Output the (x, y) coordinate of the center of the cell containing the given text.  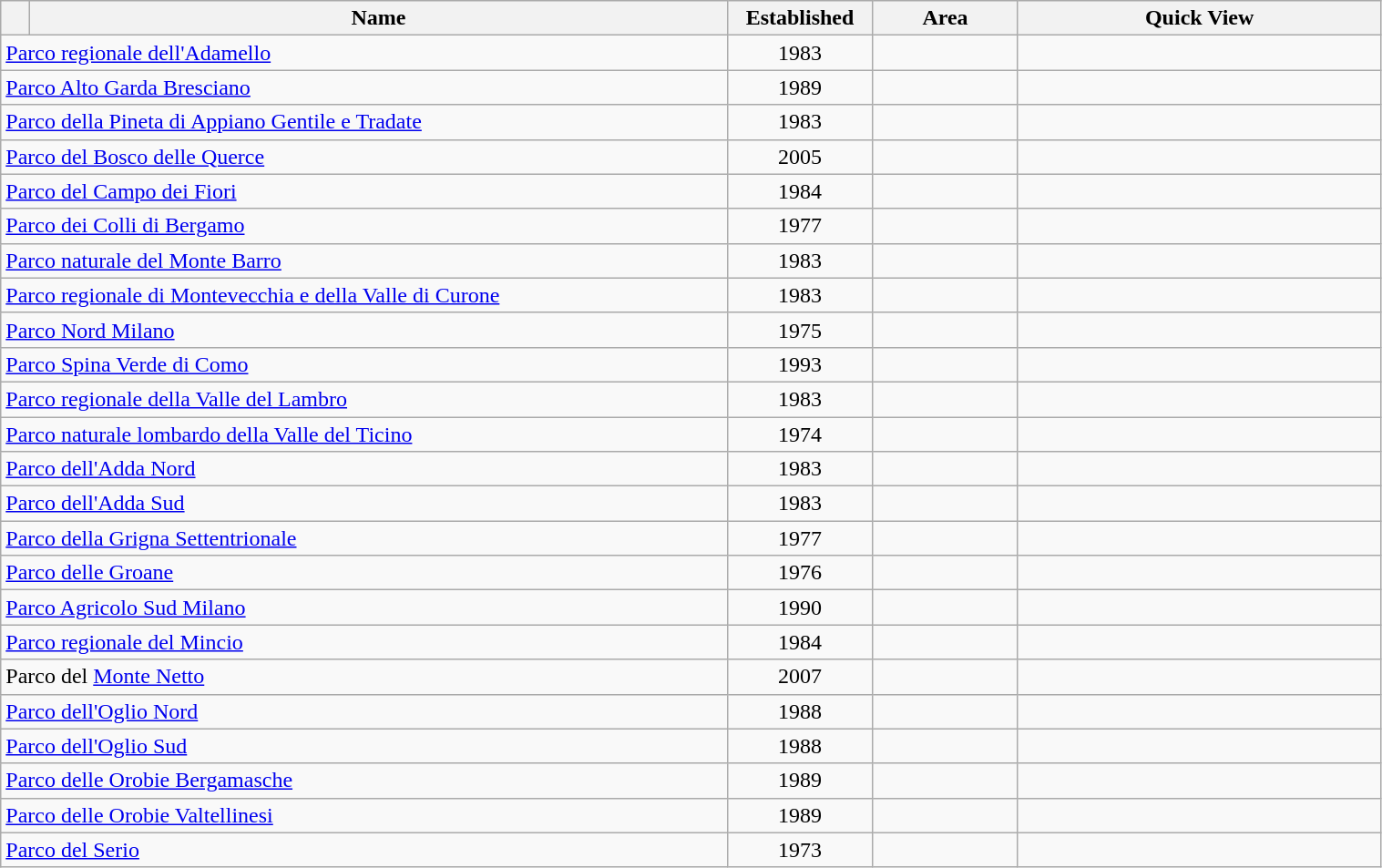
1974 (800, 434)
Parco dell'Adda Nord (364, 469)
Parco del Bosco delle Querce (364, 157)
Parco regionale di Montevecchia e della Valle di Curone (364, 295)
Established (800, 18)
Parco Agricolo Sud Milano (364, 608)
1993 (800, 364)
Quick View (1199, 18)
1975 (800, 330)
Parco regionale della Valle del Lambro (364, 399)
1976 (800, 573)
Parco del Serio (364, 850)
Parco naturale lombardo della Valle del Ticino (364, 434)
Parco naturale del Monte Barro (364, 260)
Parco dell'Adda Sud (364, 504)
Parco regionale del Mincio (364, 642)
1973 (800, 850)
Parco delle Groane (364, 573)
Parco Spina Verde di Como (364, 364)
Area (946, 18)
Parco del Monte Netto (364, 677)
Parco Nord Milano (364, 330)
Parco della Grigna Settentrionale (364, 538)
Parco della Pineta di Appiano Gentile e Tradate (364, 122)
Parco Alto Garda Bresciano (364, 87)
2007 (800, 677)
Parco dei Colli di Bergamo (364, 226)
Parco regionale dell'Adamello (364, 53)
Parco delle Orobie Bergamasche (364, 781)
Parco delle Orobie Valtellinesi (364, 815)
Name (379, 18)
2005 (800, 157)
Parco dell'Oglio Sud (364, 746)
1990 (800, 608)
Parco del Campo dei Fiori (364, 191)
Parco dell'Oglio Nord (364, 711)
